Search for the cell housing the specified text and yield its (x, y) center coordinate. 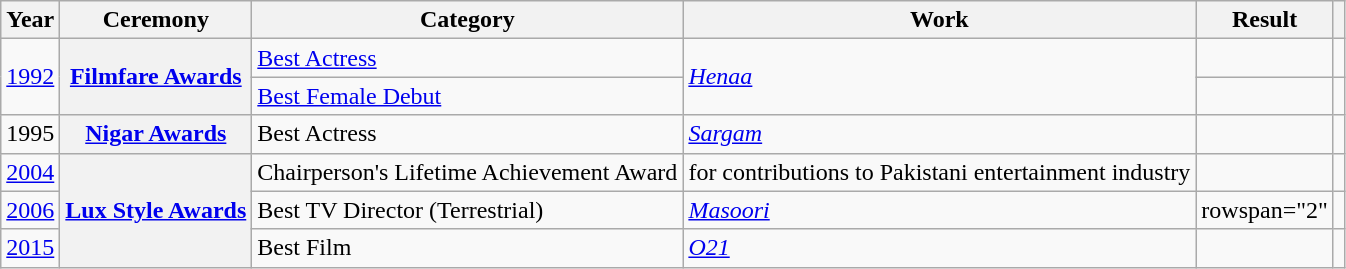
2004 (30, 172)
1992 (30, 77)
Best TV Director (Terrestrial) (468, 210)
Filmfare Awards (156, 77)
O21 (940, 248)
for contributions to Pakistani entertainment industry (940, 172)
Nigar Awards (156, 134)
Best Female Debut (468, 96)
Best Film (468, 248)
Ceremony (156, 20)
Sargam (940, 134)
Work (940, 20)
Chairperson's Lifetime Achievement Award (468, 172)
2015 (30, 248)
2006 (30, 210)
Result (1265, 20)
Year (30, 20)
rowspan="2" (1265, 210)
1995 (30, 134)
Masoori (940, 210)
Category (468, 20)
Henaa (940, 77)
Lux Style Awards (156, 210)
